Detect which cell encompasses the target text, then output its [X, Y] center coordinate. 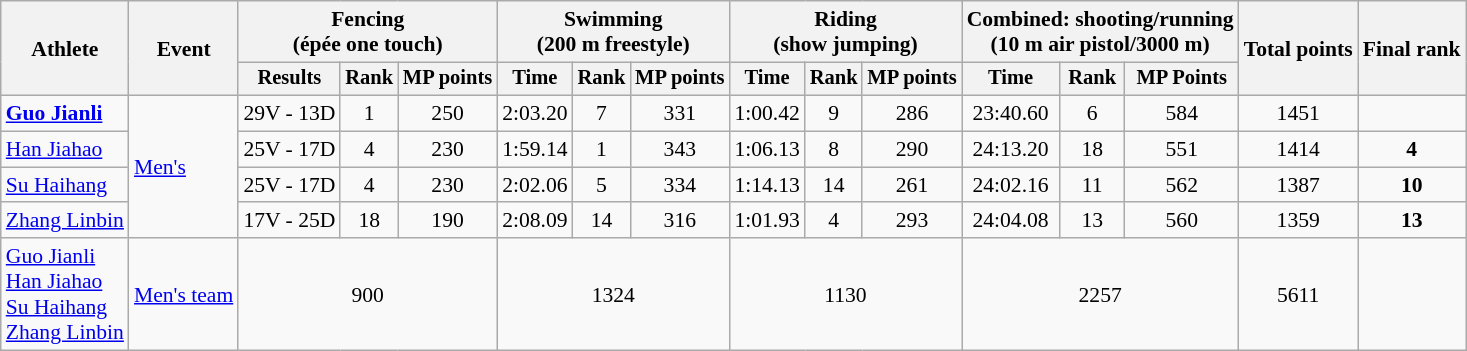
Guo JianliHan Jiahao Su HaihangZhang Linbin [65, 294]
1324 [613, 294]
Men's team [184, 294]
293 [912, 221]
Fencing(épée one touch) [368, 32]
2:03.20 [534, 114]
Athlete [65, 48]
6 [1092, 114]
Riding(show jumping) [845, 32]
Results [289, 79]
316 [680, 221]
29V - 13D [289, 114]
Final rank [1412, 48]
331 [680, 114]
286 [912, 114]
Guo Jianli [65, 114]
343 [680, 150]
250 [448, 114]
551 [1182, 150]
Combined: shooting/running(10 m air pistol/3000 m) [1100, 32]
Event [184, 48]
2257 [1100, 294]
1359 [1298, 221]
MP Points [1182, 79]
560 [1182, 221]
1387 [1298, 185]
10 [1412, 185]
5611 [1298, 294]
24:13.20 [1011, 150]
11 [1092, 185]
Zhang Linbin [65, 221]
1:59.14 [534, 150]
334 [680, 185]
2:02.06 [534, 185]
9 [834, 114]
Su Haihang [65, 185]
1:00.42 [766, 114]
7 [602, 114]
23:40.60 [1011, 114]
900 [368, 294]
562 [1182, 185]
Men's [184, 167]
24:04.08 [1011, 221]
Han Jiahao [65, 150]
1:01.93 [766, 221]
584 [1182, 114]
17V - 25D [289, 221]
261 [912, 185]
1130 [845, 294]
8 [834, 150]
2:08.09 [534, 221]
24:02.16 [1011, 185]
1:14.13 [766, 185]
290 [912, 150]
1414 [1298, 150]
190 [448, 221]
Swimming(200 m freestyle) [613, 32]
1451 [1298, 114]
1:06.13 [766, 150]
5 [602, 185]
Total points [1298, 48]
